Identify which cell holds the provided text, then report its [X, Y] central coordinate. 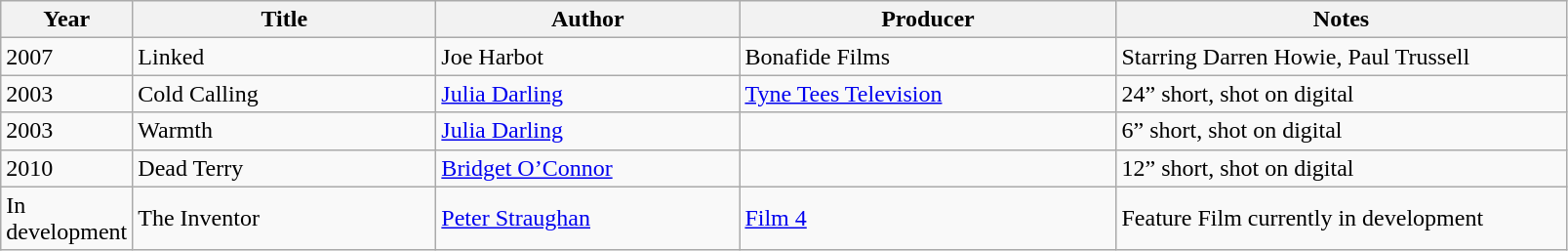
6” short, shot on digital [1341, 131]
Bridget O’Connor [587, 168]
Starring Darren Howie, Paul Trussell [1341, 57]
Tyne Tees Television [928, 94]
The Inventor [285, 219]
Bonafide Films [928, 57]
In development [66, 219]
Joe Harbot [587, 57]
2007 [66, 57]
Dead Terry [285, 168]
Author [587, 20]
24” short, shot on digital [1341, 94]
Feature Film currently in development [1341, 219]
Film 4 [928, 219]
Title [285, 20]
2010 [66, 168]
Linked [285, 57]
Peter Straughan [587, 219]
Producer [928, 20]
Cold Calling [285, 94]
Year [66, 20]
12” short, shot on digital [1341, 168]
Warmth [285, 131]
Notes [1341, 20]
